Capture the cell that displays the provided text and extract its (x, y) central coordinate. 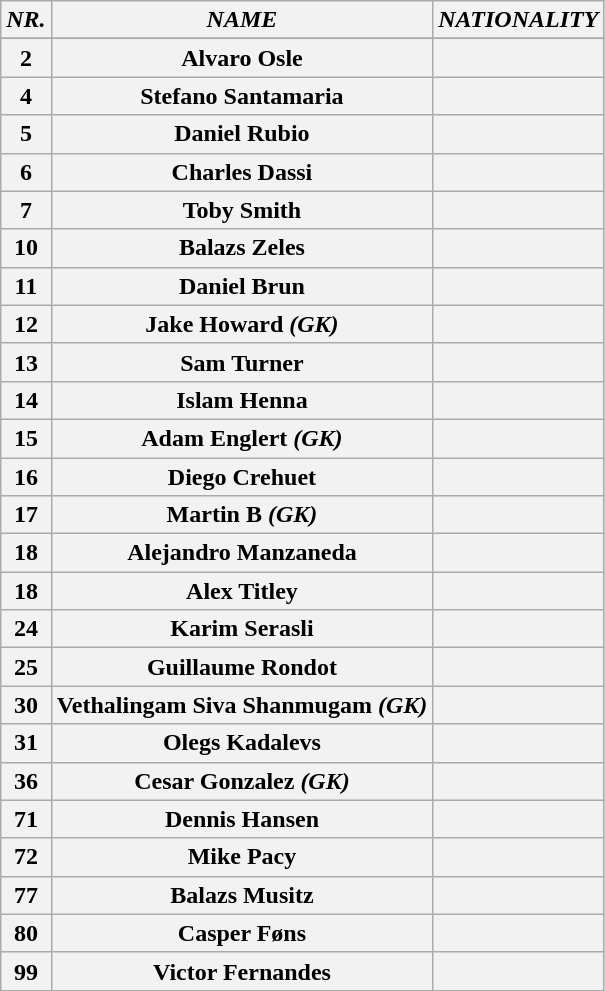
Alex Titley (242, 591)
Casper Føns (242, 933)
Daniel Rubio (242, 134)
Stefano Santamaria (242, 96)
Jake Howard (GK) (242, 324)
2 (26, 58)
Toby Smith (242, 210)
Mike Pacy (242, 857)
Islam Henna (242, 400)
16 (26, 477)
10 (26, 248)
NR. (26, 20)
Diego Crehuet (242, 477)
Vethalingam Siva Shanmugam (GK) (242, 705)
Sam Turner (242, 362)
25 (26, 667)
6 (26, 172)
71 (26, 819)
15 (26, 438)
Adam Englert (GK) (242, 438)
Dennis Hansen (242, 819)
Daniel Brun (242, 286)
31 (26, 743)
Karim Serasli (242, 629)
Cesar Gonzalez (GK) (242, 781)
Victor Fernandes (242, 971)
Balazs Musitz (242, 895)
4 (26, 96)
NAME (242, 20)
11 (26, 286)
13 (26, 362)
30 (26, 705)
Alejandro Manzaneda (242, 553)
Alvaro Osle (242, 58)
Martin B (GK) (242, 515)
Guillaume Rondot (242, 667)
12 (26, 324)
14 (26, 400)
NATIONALITY (518, 20)
17 (26, 515)
80 (26, 933)
36 (26, 781)
Olegs Kadalevs (242, 743)
99 (26, 971)
72 (26, 857)
Charles Dassi (242, 172)
5 (26, 134)
77 (26, 895)
Balazs Zeles (242, 248)
24 (26, 629)
7 (26, 210)
